Return (x, y) of the center of cell containing provided text 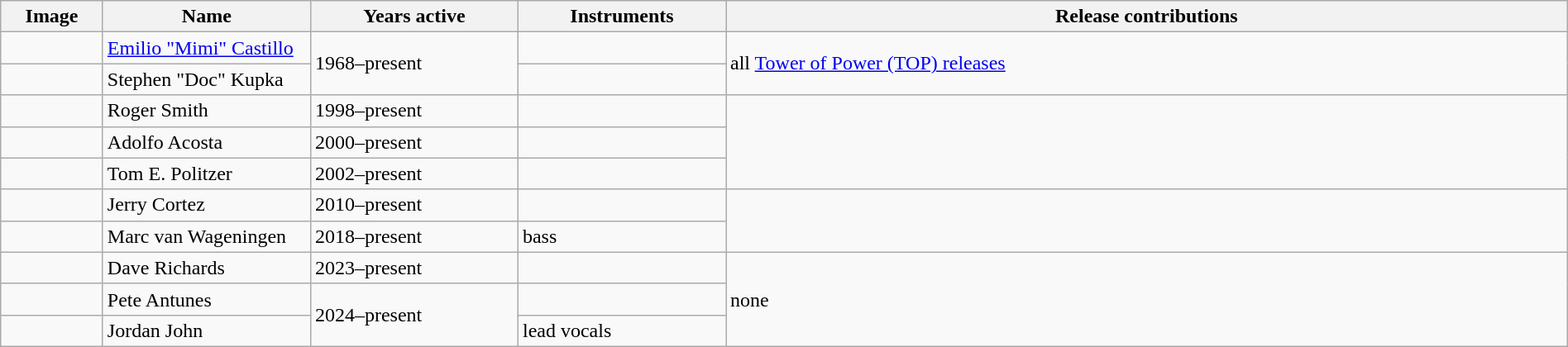
2018–present (414, 236)
2024–present (414, 315)
none (1147, 299)
1998–present (414, 111)
Tom E. Politzer (207, 173)
Stephen "Doc" Kupka (207, 79)
Emilio "Mimi" Castillo (207, 48)
all Tower of Power (TOP) releases (1147, 64)
Image (52, 17)
2000–present (414, 142)
1968–present (414, 64)
2023–present (414, 268)
Marc van Wageningen (207, 236)
Jerry Cortez (207, 205)
lead vocals (622, 330)
Name (207, 17)
2002–present (414, 173)
Dave Richards (207, 268)
2010–present (414, 205)
Instruments (622, 17)
Jordan John (207, 330)
Roger Smith (207, 111)
Pete Antunes (207, 299)
Years active (414, 17)
Release contributions (1147, 17)
Adolfo Acosta (207, 142)
bass (622, 236)
